Find where the given text appears and provide that cell's center as [x, y] coordinate. 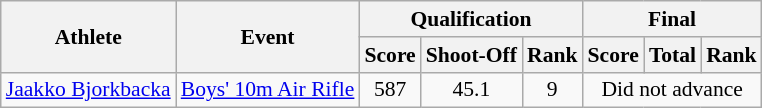
Qualification [470, 19]
Jaakko Bjorkbacka [88, 90]
45.1 [472, 90]
Total [672, 55]
Athlete [88, 36]
Final [672, 19]
Event [268, 36]
Did not advance [672, 90]
9 [552, 90]
Boys' 10m Air Rifle [268, 90]
587 [390, 90]
Shoot-Off [472, 55]
